Scan for the cell matching the given text and deliver its [x, y] coordinate at center. 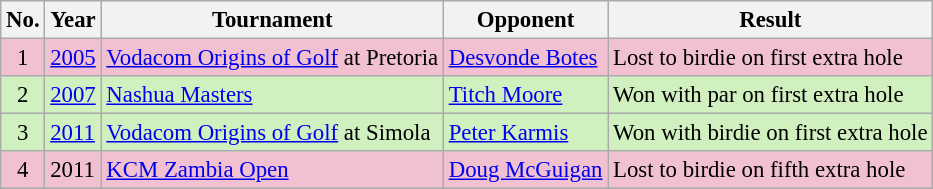
Peter Karmis [525, 133]
Desvonde Botes [525, 58]
Lost to birdie on first extra hole [770, 58]
Won with birdie on first extra hole [770, 133]
Vodacom Origins of Golf at Simola [272, 133]
Opponent [525, 20]
2007 [73, 95]
Year [73, 20]
2 [23, 95]
Result [770, 20]
Lost to birdie on fifth extra hole [770, 170]
Vodacom Origins of Golf at Pretoria [272, 58]
Doug McGuigan [525, 170]
Titch Moore [525, 95]
Tournament [272, 20]
3 [23, 133]
2005 [73, 58]
Won with par on first extra hole [770, 95]
1 [23, 58]
Nashua Masters [272, 95]
No. [23, 20]
4 [23, 170]
KCM Zambia Open [272, 170]
